From the cell containing the given text, extract its center point as [X, Y] coordinate. 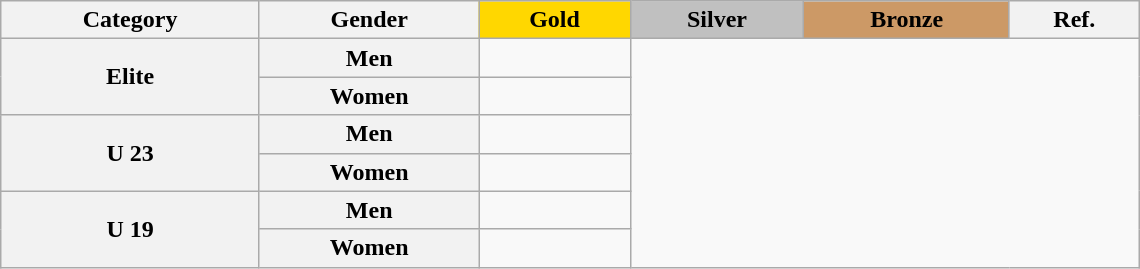
U 19 [130, 229]
Bronze [906, 20]
Gender [369, 20]
Category [130, 20]
Elite [130, 77]
U 23 [130, 153]
Silver [717, 20]
Gold [554, 20]
Ref. [1074, 20]
